Scan for the cell matching the given text and deliver its [X, Y] coordinate at center. 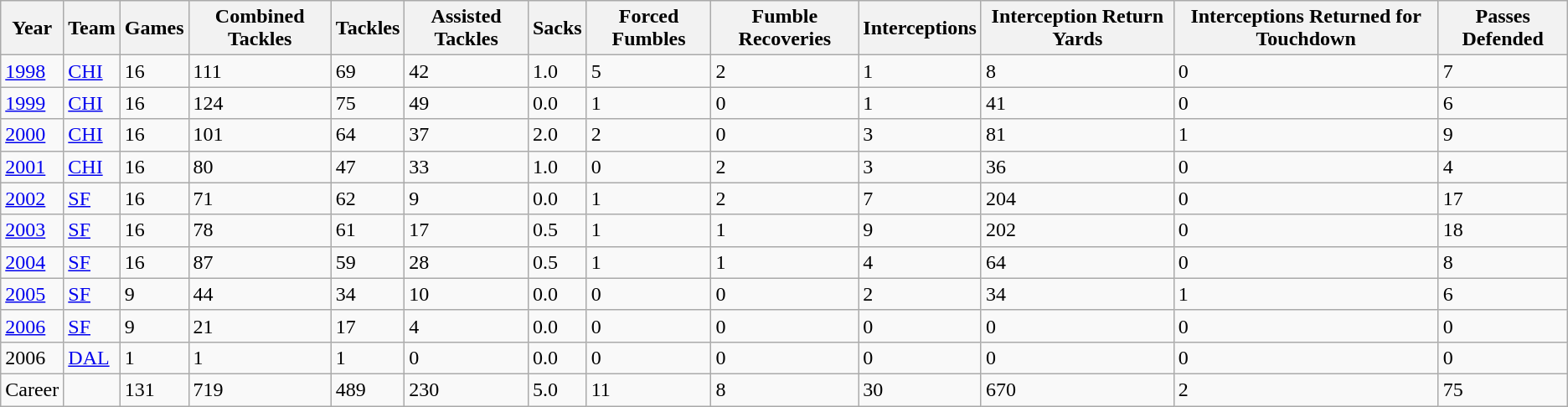
202 [1077, 230]
42 [467, 71]
41 [1077, 103]
Passes Defended [1503, 28]
719 [260, 389]
2002 [32, 198]
Sacks [557, 28]
28 [467, 262]
5.0 [557, 389]
69 [368, 71]
81 [1077, 135]
2.0 [557, 135]
62 [368, 198]
Combined Tackles [260, 28]
59 [368, 262]
36 [1077, 167]
Career [32, 389]
18 [1503, 230]
489 [368, 389]
33 [467, 167]
2001 [32, 167]
101 [260, 135]
230 [467, 389]
111 [260, 71]
71 [260, 198]
124 [260, 103]
2003 [32, 230]
44 [260, 294]
Interceptions Returned for Touchdown [1306, 28]
10 [467, 294]
Interceptions [920, 28]
204 [1077, 198]
21 [260, 326]
47 [368, 167]
Interception Return Yards [1077, 28]
Tackles [368, 28]
131 [154, 389]
Team [92, 28]
Assisted Tackles [467, 28]
670 [1077, 389]
30 [920, 389]
Games [154, 28]
1998 [32, 71]
5 [648, 71]
Forced Fumbles [648, 28]
78 [260, 230]
49 [467, 103]
11 [648, 389]
80 [260, 167]
2000 [32, 135]
Fumble Recoveries [785, 28]
61 [368, 230]
2005 [32, 294]
DAL [92, 358]
Year [32, 28]
2004 [32, 262]
37 [467, 135]
1999 [32, 103]
87 [260, 262]
